Return the [x, y] coordinate for the center point of the cell that contains the specified text.  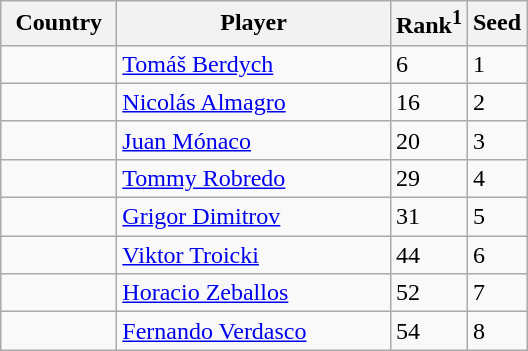
31 [428, 217]
Fernando Verdasco [254, 331]
20 [428, 140]
3 [496, 140]
5 [496, 217]
Nicolás Almagro [254, 102]
16 [428, 102]
Grigor Dimitrov [254, 217]
29 [428, 178]
Tomáš Berdych [254, 64]
Juan Mónaco [254, 140]
4 [496, 178]
Horacio Zeballos [254, 293]
54 [428, 331]
7 [496, 293]
52 [428, 293]
8 [496, 331]
Country [59, 24]
1 [496, 64]
Tommy Robredo [254, 178]
Viktor Troicki [254, 255]
Rank1 [428, 24]
Player [254, 24]
Seed [496, 24]
44 [428, 255]
2 [496, 102]
